Return (x, y) of the center of cell containing provided text 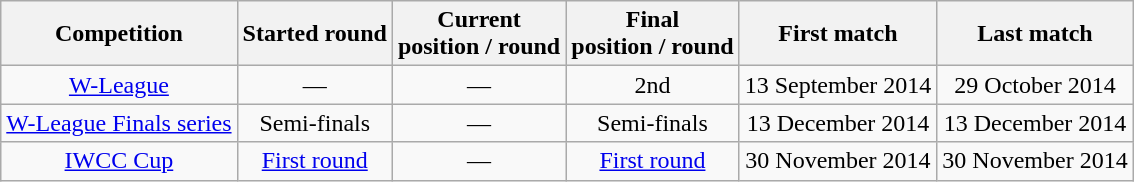
Current position / round (478, 34)
13 September 2014 (838, 85)
Competition (119, 34)
29 October 2014 (1035, 85)
IWCC Cup (119, 161)
W-League (119, 85)
W-League Finals series (119, 123)
Last match (1035, 34)
2nd (652, 85)
Final position / round (652, 34)
Started round (314, 34)
First match (838, 34)
